Find where the given text appears and provide that cell's center as (x, y) coordinate. 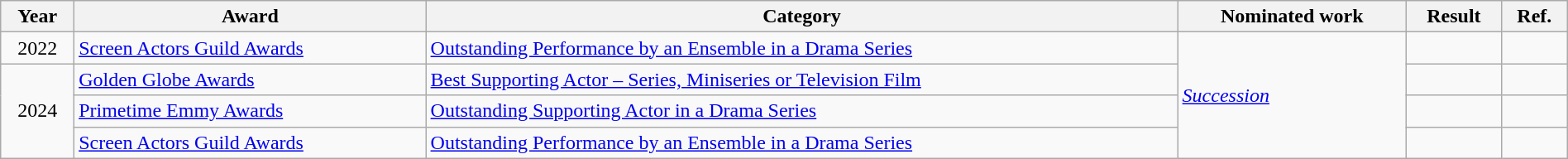
Ref. (1534, 17)
2024 (38, 111)
Golden Globe Awards (250, 79)
Outstanding Supporting Actor in a Drama Series (802, 111)
Category (802, 17)
Best Supporting Actor – Series, Miniseries or Television Film (802, 79)
Year (38, 17)
Succession (1292, 95)
Result (1454, 17)
Award (250, 17)
Nominated work (1292, 17)
Primetime Emmy Awards (250, 111)
2022 (38, 48)
